Extract the [X, Y] coordinate from the center of the cell holding the provided text.  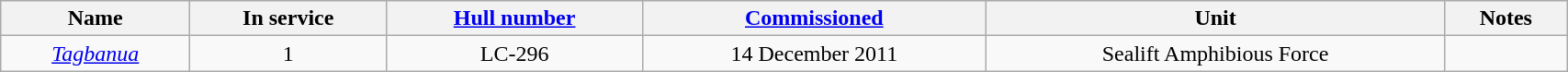
Tagbanua [96, 54]
14 December 2011 [814, 54]
Hull number [514, 18]
Notes [1506, 18]
1 [288, 54]
Name [96, 18]
Commissioned [814, 18]
LC-296 [514, 54]
In service [288, 18]
Unit [1215, 18]
Sealift Amphibious Force [1215, 54]
